From the cell containing the given text, extract its center point as [X, Y] coordinate. 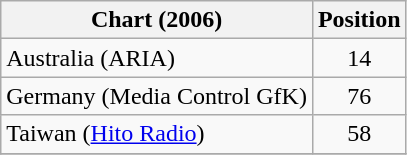
Chart (2006) [157, 20]
Position [359, 20]
Germany (Media Control GfK) [157, 96]
14 [359, 58]
76 [359, 96]
58 [359, 134]
Taiwan (Hito Radio) [157, 134]
Australia (ARIA) [157, 58]
